Search for the cell housing the specified text and yield its (X, Y) center coordinate. 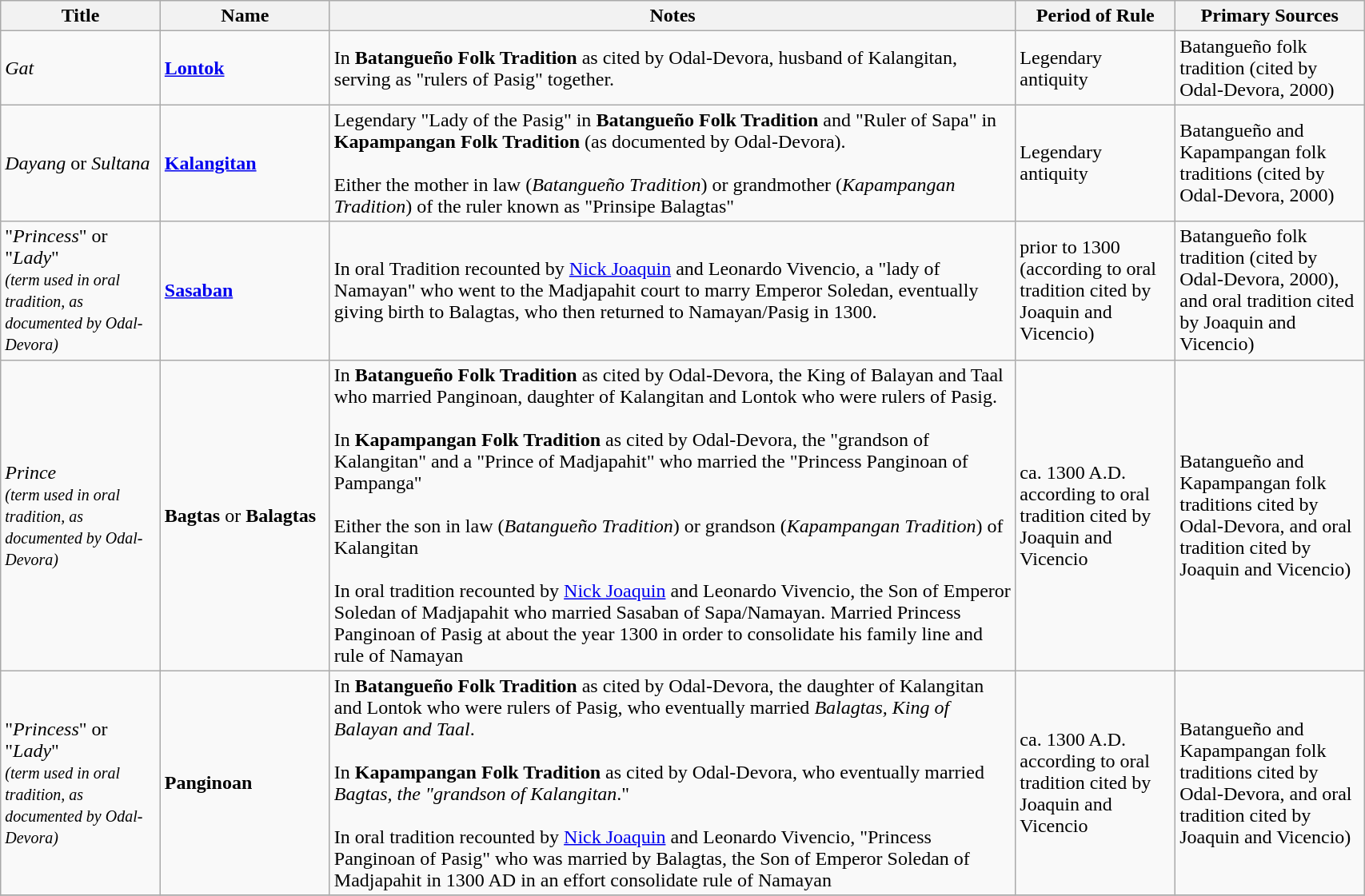
Lontok (245, 68)
Period of Rule (1096, 16)
Gat (81, 68)
Kalangitan (245, 163)
Prince(term used in oral tradition, as documented by Odal-Devora) (81, 515)
Dayang or Sultana (81, 163)
Sasaban (245, 291)
Name (245, 16)
Panginoan (245, 783)
Primary Sources (1270, 16)
Notes (672, 16)
In Batangueño Folk Tradition as cited by Odal-Devora, husband of Kalangitan, serving as "rulers of Pasig" together. (672, 68)
Batangueño and Kapampangan folk traditions (cited by Odal-Devora, 2000) (1270, 163)
Bagtas or Balagtas (245, 515)
Title (81, 16)
Batangueño folk tradition (cited by Odal-Devora, 2000), and oral tradition cited by Joaquin and Vicencio) (1270, 291)
prior to 1300 (according to oral tradition cited by Joaquin and Vicencio) (1096, 291)
Batangueño folk tradition (cited by Odal-Devora, 2000) (1270, 68)
